Scan for the cell matching the given text and deliver its [X, Y] coordinate at center. 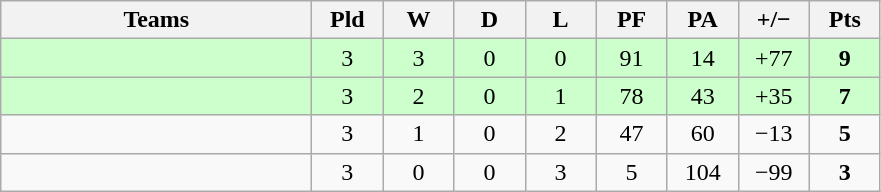
Teams [156, 20]
60 [702, 134]
+35 [774, 96]
Pld [348, 20]
47 [632, 134]
D [490, 20]
PF [632, 20]
−13 [774, 134]
78 [632, 96]
W [418, 20]
PA [702, 20]
7 [844, 96]
+/− [774, 20]
14 [702, 58]
Pts [844, 20]
104 [702, 172]
+77 [774, 58]
L [560, 20]
−99 [774, 172]
9 [844, 58]
91 [632, 58]
43 [702, 96]
